Determine the (X, Y) coordinate at the center of the cell enclosing the given text.  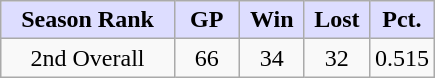
Lost (336, 20)
66 (206, 58)
Season Rank (88, 20)
Pct. (402, 20)
GP (206, 20)
Win (272, 20)
32 (336, 58)
0.515 (402, 58)
2nd Overall (88, 58)
34 (272, 58)
